Pinpoint the cell where the given text exists, returning its [X, Y] midpoint coordinate. 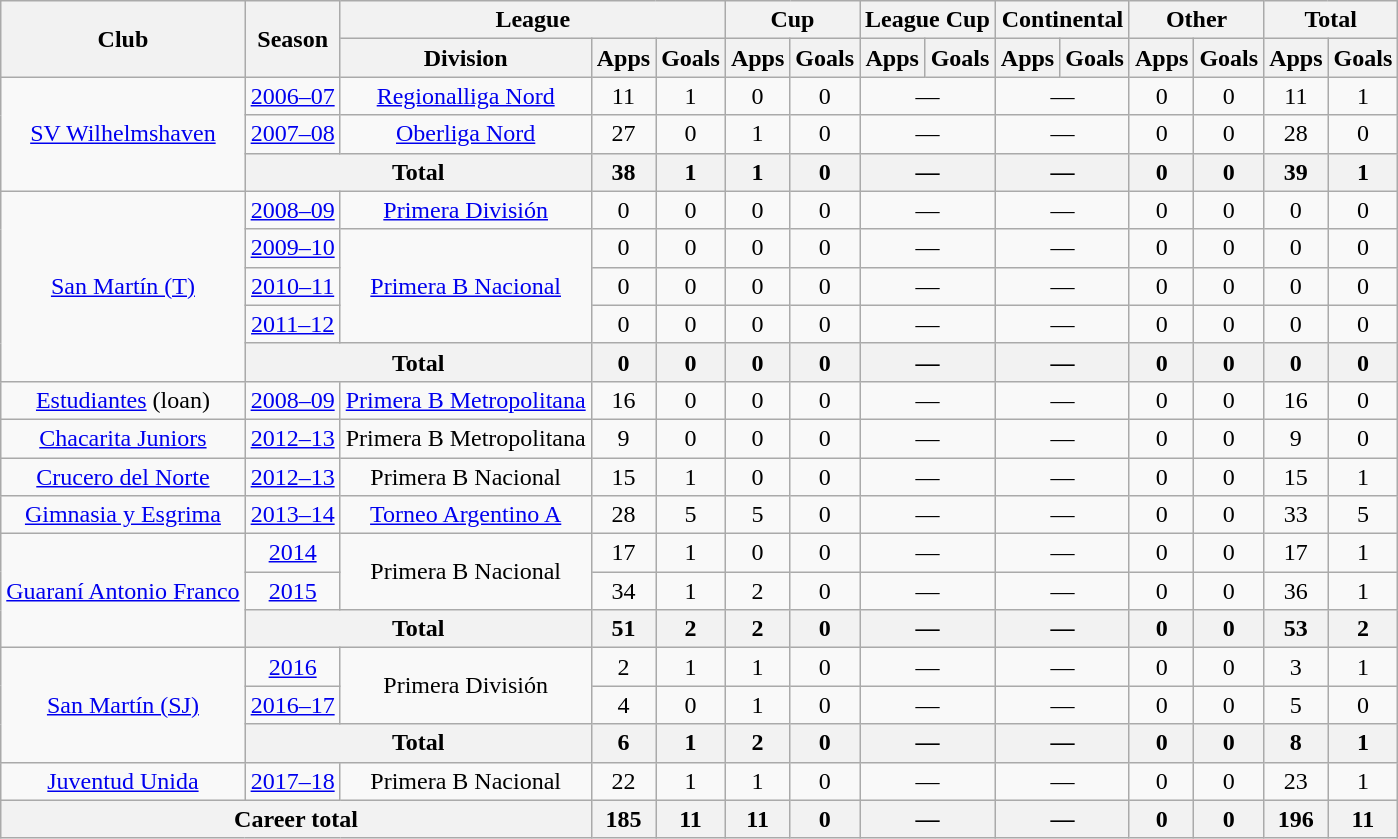
SV Wilhelmshaven [123, 134]
2017–18 [292, 781]
6 [623, 743]
Guaraní Antonio Franco [123, 591]
2015 [292, 591]
Other [1196, 20]
Continental [1062, 20]
4 [623, 705]
San Martín (T) [123, 286]
2013–14 [292, 515]
2011–12 [292, 324]
34 [623, 591]
Crucero del Norte [123, 477]
39 [1296, 172]
38 [623, 172]
San Martín (SJ) [123, 705]
51 [623, 629]
2016 [292, 667]
Cup [792, 20]
2014 [292, 553]
2016–17 [292, 705]
Club [123, 39]
2006–07 [292, 96]
League Cup [928, 20]
2009–10 [292, 248]
3 [1296, 667]
Estudiantes (loan) [123, 400]
22 [623, 781]
Season [292, 39]
Division [466, 58]
53 [1296, 629]
Gimnasia y Esgrima [123, 515]
Oberliga Nord [466, 134]
Career total [296, 819]
Torneo Argentino A [466, 515]
League [532, 20]
33 [1296, 515]
23 [1296, 781]
2007–08 [292, 134]
Juventud Unida [123, 781]
Chacarita Juniors [123, 438]
8 [1296, 743]
27 [623, 134]
36 [1296, 591]
Regionalliga Nord [466, 96]
2010–11 [292, 286]
185 [623, 819]
196 [1296, 819]
